Determine the [X, Y] coordinate at the center of the cell enclosing the given text.  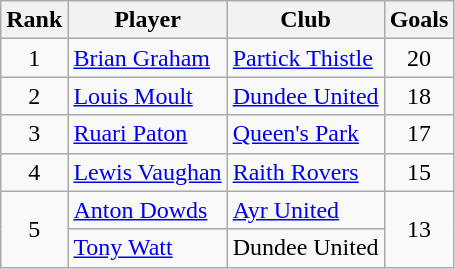
Anton Dowds [148, 210]
15 [419, 172]
Goals [419, 20]
2 [34, 96]
Queen's Park [306, 134]
3 [34, 134]
Ruari Paton [148, 134]
Rank [34, 20]
18 [419, 96]
20 [419, 58]
Louis Moult [148, 96]
13 [419, 229]
5 [34, 229]
Partick Thistle [306, 58]
Tony Watt [148, 248]
17 [419, 134]
1 [34, 58]
Brian Graham [148, 58]
4 [34, 172]
Player [148, 20]
Raith Rovers [306, 172]
Club [306, 20]
Ayr United [306, 210]
Lewis Vaughan [148, 172]
